Provide the (X, Y) coordinate of the cell's center where the given text is located.  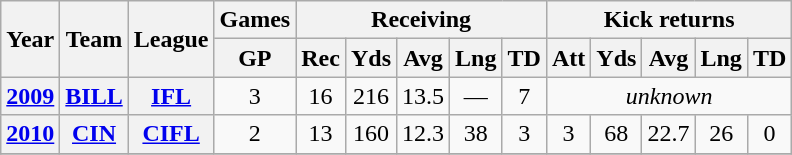
Att (568, 58)
GP (255, 58)
Team (94, 39)
CIFL (171, 134)
2 (255, 134)
26 (721, 134)
22.7 (668, 134)
BILL (94, 96)
2010 (30, 134)
CIN (94, 134)
38 (476, 134)
13 (321, 134)
Receiving (422, 20)
Year (30, 39)
160 (370, 134)
unknown (668, 96)
League (171, 39)
— (476, 96)
Games (255, 20)
16 (321, 96)
12.3 (424, 134)
13.5 (424, 96)
IFL (171, 96)
68 (616, 134)
Rec (321, 58)
0 (769, 134)
216 (370, 96)
Kick returns (668, 20)
7 (524, 96)
2009 (30, 96)
